From the cell containing the given text, extract its center point as (X, Y) coordinate. 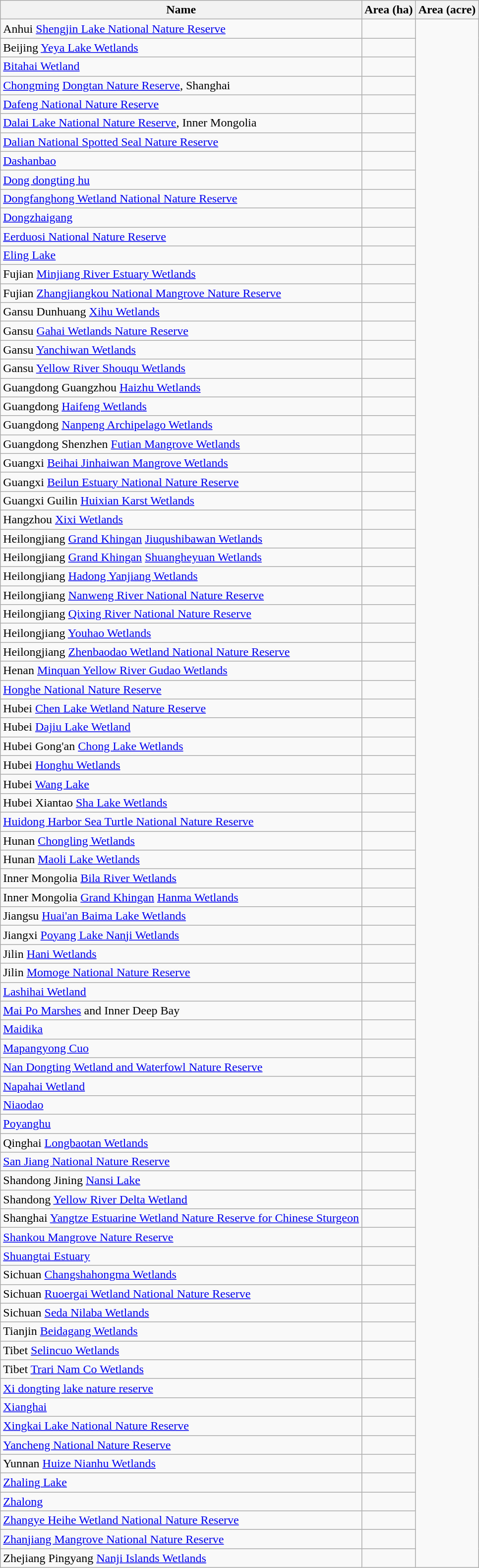
Shanghai Yangtze Estuarine Wetland Nature Reserve for Chinese Sturgeon (181, 1218)
Inner Mongolia Bila River Wetlands (181, 878)
Shandong Yellow River Delta Wetland (181, 1199)
Gansu Yanchiwan Wetlands (181, 350)
Zhalong (181, 1502)
Hubei Dajiu Lake Wetland (181, 727)
Area (acre) (447, 10)
Dalai Lake National Nature Reserve, Inner Mongolia (181, 123)
Maidika (181, 1029)
Gansu Gahai Wetlands Nature Reserve (181, 331)
Tianjin Beidagang Wetlands (181, 1331)
Jilin Hani Wetlands (181, 954)
Beijing Yeya Lake Wetlands (181, 48)
Sichuan Ruoergai Wetland National Nature Reserve (181, 1294)
Zhaling Lake (181, 1483)
Hubei Xiantao Sha Lake Wetlands (181, 803)
Guangdong Guangzhou Haizhu Wetlands (181, 387)
Hunan Maoli Lake Wetlands (181, 860)
Fujian Zhangjiangkou National Mangrove Nature Reserve (181, 293)
Heilongjiang Youhao Wetlands (181, 633)
Napahai Wetland (181, 1086)
Jilin Momoge National Nature Reserve (181, 973)
Zhangye Heihe Wetland National Nature Reserve (181, 1520)
Shankou Mangrove Nature Reserve (181, 1237)
Guangxi Beilun Estuary National Nature Reserve (181, 482)
Hangzhou Xixi Wetlands (181, 519)
Zhanjiang Mangrove National Nature Reserve (181, 1539)
Hubei Honghu Wetlands (181, 765)
Hunan Chongling Wetlands (181, 841)
Guangdong Nanpeng Archipelago Wetlands (181, 425)
Fujian Minjiang River Estuary Wetlands (181, 274)
Bitahai Wetland (181, 66)
Jiangxi Poyang Lake Nanji Wetlands (181, 935)
Honghe National Nature Reserve (181, 690)
Guangxi Guilin Huixian Karst Wetlands (181, 501)
Anhui Shengjin Lake National Nature Reserve (181, 29)
Xi dongting lake nature reserve (181, 1388)
Nan Dongting Wetland and Waterfowl Nature Reserve (181, 1067)
Dong dongting hu (181, 180)
Jiangsu Huai'an Baima Lake Wetlands (181, 916)
Yancheng National Nature Reserve (181, 1445)
Tibet Selincuo Wetlands (181, 1350)
Shuangtai Estuary (181, 1256)
Guangdong Haifeng Wetlands (181, 406)
Mai Po Marshes and Inner Deep Bay (181, 1010)
Zhejiang Pingyang Nanji Islands Wetlands (181, 1558)
Area (ha) (389, 10)
Dashanbao (181, 161)
Shandong Jining Nansi Lake (181, 1181)
Huidong Harbor Sea Turtle National Nature Reserve (181, 821)
Hubei Wang Lake (181, 784)
Guangxi Beihai Jinhaiwan Mangrove Wetlands (181, 463)
Dongfanghong Wetland National Nature Reserve (181, 198)
Mapangyong Cuo (181, 1048)
Qinghai Longbaotan Wetlands (181, 1142)
Dafeng National Nature Reserve (181, 104)
Dalian National Spotted Seal Nature Reserve (181, 142)
Dongzhaigang (181, 217)
Tibet Trari Nam Co Wetlands (181, 1369)
Heilongjiang Zhenbaodao Wetland National Nature Reserve (181, 652)
Gansu Dunhuang Xihu Wetlands (181, 312)
Hubei Gong'an Chong Lake Wetlands (181, 746)
Heilongjiang Hadong Yanjiang Wetlands (181, 576)
Lashihai Wetland (181, 992)
Heilongjiang Qixing River National Nature Reserve (181, 614)
Eling Lake (181, 255)
Heilongjiang Grand Khingan Jiuqushibawan Wetlands (181, 538)
Yunnan Huize Nianhu Wetlands (181, 1464)
Poyanghu (181, 1124)
Gansu Yellow River Shouqu Wetlands (181, 369)
Eerduosi National Nature Reserve (181, 237)
San Jiang National Nature Reserve (181, 1162)
Xingkai Lake National Nature Reserve (181, 1426)
Hubei Chen Lake Wetland Nature Reserve (181, 708)
Xianghai (181, 1407)
Henan Minquan Yellow River Gudao Wetlands (181, 671)
Sichuan Seda Nilaba Wetlands (181, 1313)
Guangdong Shenzhen Futian Mangrove Wetlands (181, 444)
Sichuan Changshahongma Wetlands (181, 1275)
Heilongjiang Nanweng River National Nature Reserve (181, 595)
Inner Mongolia Grand Khingan Hanma Wetlands (181, 897)
Heilongjiang Grand Khingan Shuangheyuan Wetlands (181, 558)
Name (181, 10)
Niaodao (181, 1105)
Chongming Dongtan Nature Reserve, Shanghai (181, 85)
